Pinpoint the cell where the given text exists, returning its (X, Y) midpoint coordinate. 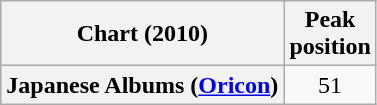
Chart (2010) (142, 34)
Peak position (330, 34)
51 (330, 85)
Japanese Albums (Oricon) (142, 85)
